Scan for the cell matching the given text and deliver its [x, y] coordinate at center. 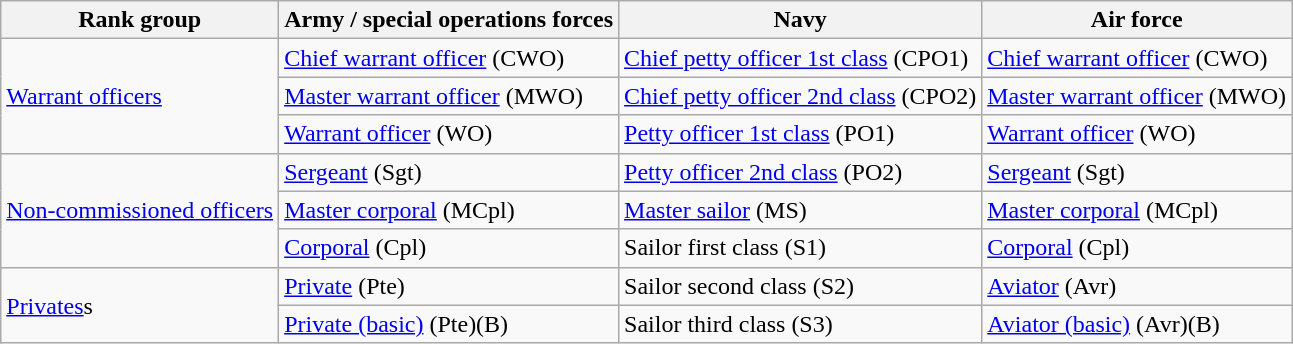
Non-commissioned officers [140, 210]
Master sailor (MS) [800, 210]
Aviator (Avr) [1137, 286]
Army / special operations forces [449, 20]
Aviator (basic) (Avr)(B) [1137, 324]
Private (basic) (Pte)(B) [449, 324]
Navy [800, 20]
Privatess [140, 305]
Chief petty officer 2nd class (CPO2) [800, 96]
Rank group [140, 20]
Sailor second class (S2) [800, 286]
Air force [1137, 20]
Petty officer 2nd class (PO2) [800, 172]
Sailor first class (S1) [800, 248]
Warrant officers [140, 96]
Sailor third class (S3) [800, 324]
Petty officer 1st class (PO1) [800, 134]
Private (Pte) [449, 286]
Chief petty officer 1st class (CPO1) [800, 58]
